Output the [X, Y] coordinate of the center of the cell containing the given text.  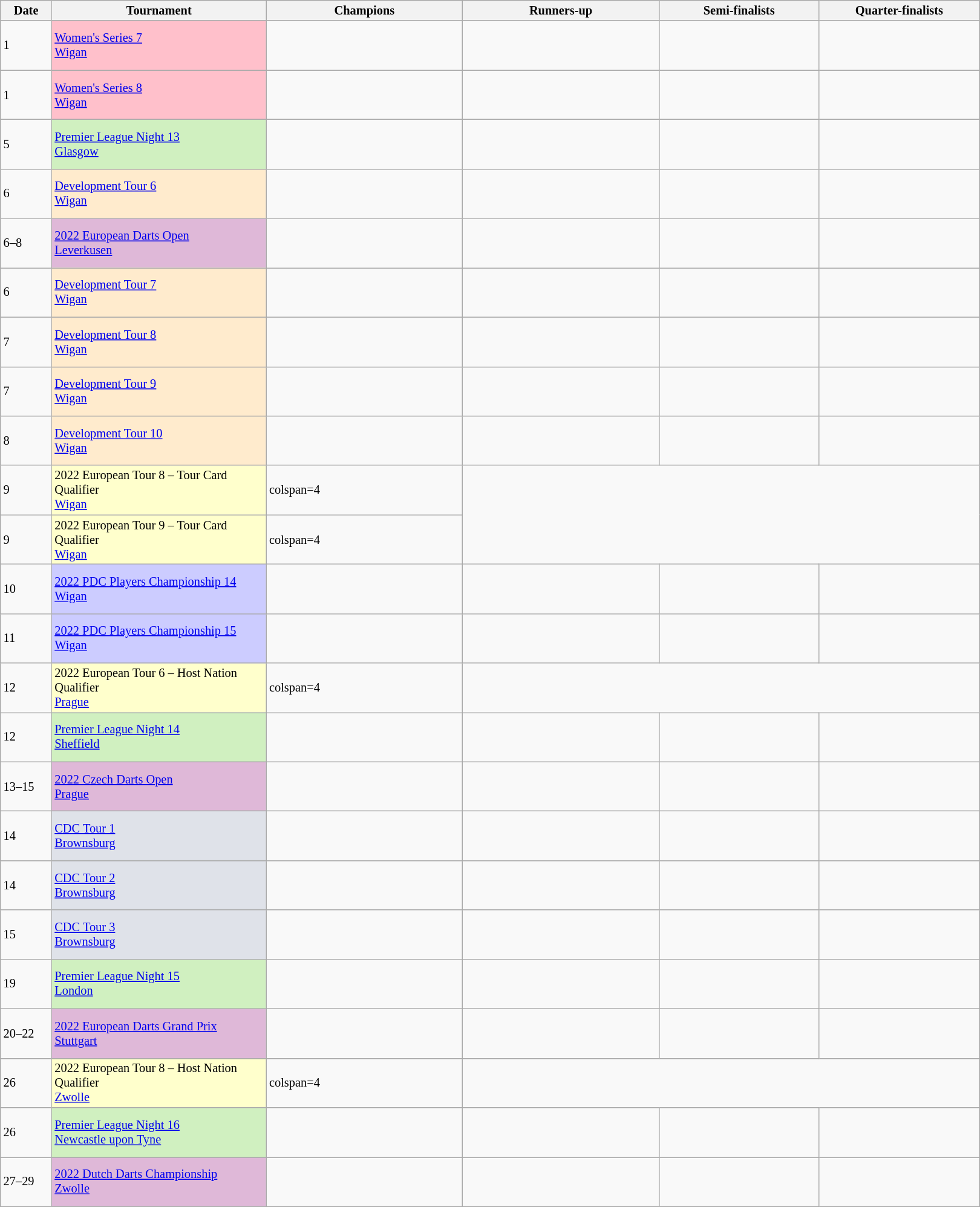
Date [27, 10]
10 [27, 589]
2022 European Tour 8 – Host Nation Qualifier Zwolle [158, 1083]
27–29 [27, 1182]
13–15 [27, 787]
Development Tour 10 Wigan [158, 440]
2022 European Darts Grand Prix Stuttgart [158, 1033]
Tournament [158, 10]
Champions [364, 10]
20–22 [27, 1033]
15 [27, 935]
Runners-up [561, 10]
8 [27, 440]
5 [27, 144]
Women's Series 7 Wigan [158, 45]
2022 PDC Players Championship 15 Wigan [158, 638]
Women's Series 8 Wigan [158, 95]
2022 Dutch Darts Championship Zwolle [158, 1182]
Development Tour 9 Wigan [158, 391]
Development Tour 7 Wigan [158, 292]
CDC Tour 1 Brownsburg [158, 836]
2022 European Tour 8 – Tour Card Qualifier Wigan [158, 490]
2022 PDC Players Championship 14 Wigan [158, 589]
CDC Tour 3 Brownsburg [158, 935]
6–8 [27, 243]
Semi-finalists [739, 10]
2022 Czech Darts Open Prague [158, 787]
2022 European Darts Open Leverkusen [158, 243]
Development Tour 8 Wigan [158, 342]
Premier League Night 13 Glasgow [158, 144]
2022 European Tour 9 – Tour Card Qualifier Wigan [158, 540]
Premier League Night 16 Newcastle upon Tyne [158, 1132]
Quarter-finalists [899, 10]
Premier League Night 14 Sheffield [158, 737]
CDC Tour 2 Brownsburg [158, 885]
Premier League Night 15 London [158, 984]
19 [27, 984]
Development Tour 6 Wigan [158, 194]
11 [27, 638]
2022 European Tour 6 – Host Nation Qualifier Prague [158, 688]
